Provide the (X, Y) coordinate of the cell's center where the given text is located.  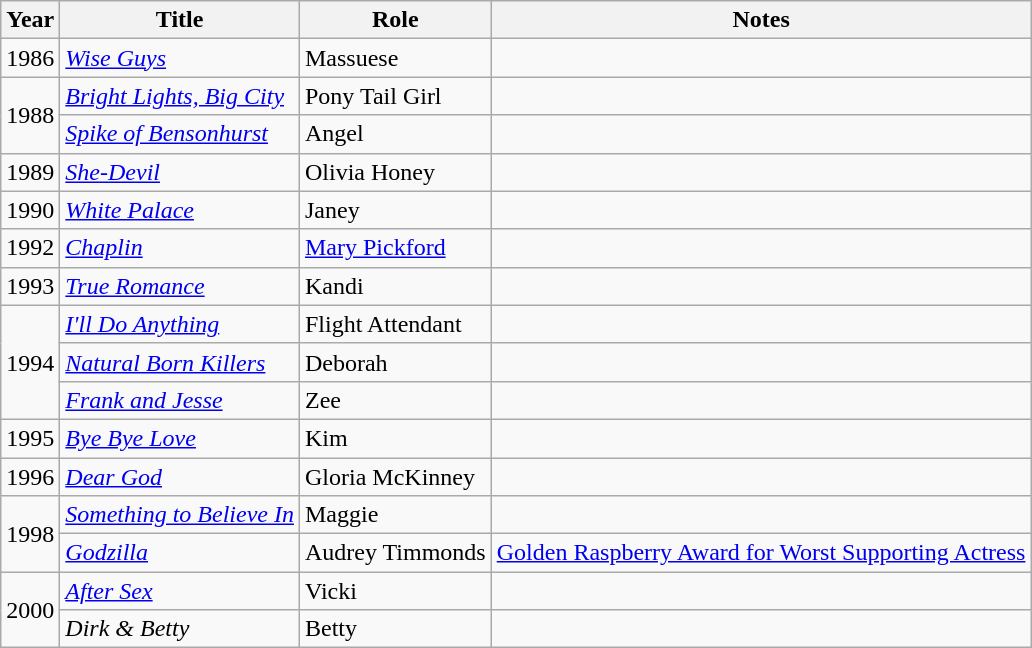
1989 (30, 172)
Role (395, 20)
Betty (395, 629)
Massuese (395, 58)
1994 (30, 362)
I'll Do Anything (180, 324)
Natural Born Killers (180, 362)
Mary Pickford (395, 248)
1992 (30, 248)
Golden Raspberry Award for Worst Supporting Actress (761, 553)
1996 (30, 477)
Gloria McKinney (395, 477)
Bright Lights, Big City (180, 96)
Spike of Bensonhurst (180, 134)
Title (180, 20)
She-Devil (180, 172)
1988 (30, 115)
Chaplin (180, 248)
1995 (30, 438)
White Palace (180, 210)
1998 (30, 534)
Frank and Jesse (180, 400)
Janey (395, 210)
Pony Tail Girl (395, 96)
Angel (395, 134)
Vicki (395, 591)
Flight Attendant (395, 324)
Something to Believe In (180, 515)
Godzilla (180, 553)
Zee (395, 400)
1986 (30, 58)
Bye Bye Love (180, 438)
After Sex (180, 591)
1990 (30, 210)
True Romance (180, 286)
Kim (395, 438)
Deborah (395, 362)
Dear God (180, 477)
Wise Guys (180, 58)
2000 (30, 610)
1993 (30, 286)
Notes (761, 20)
Audrey Timmonds (395, 553)
Year (30, 20)
Maggie (395, 515)
Kandi (395, 286)
Olivia Honey (395, 172)
Dirk & Betty (180, 629)
